Scan for the cell matching the given text and deliver its (x, y) coordinate at center. 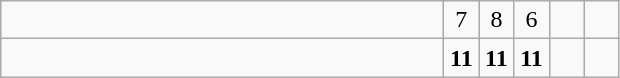
6 (532, 20)
8 (496, 20)
7 (462, 20)
